Locate the cell with the specified text and output its (x, y) center coordinate. 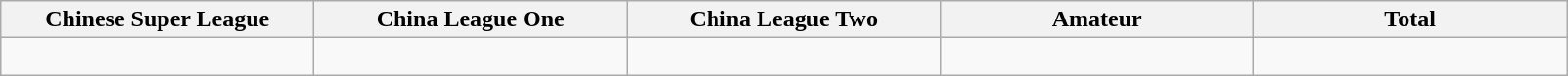
Total (1410, 19)
China League Two (784, 19)
China League One (471, 19)
Chinese Super League (158, 19)
Amateur (1097, 19)
